Scan for the cell matching the given text and deliver its (X, Y) coordinate at center. 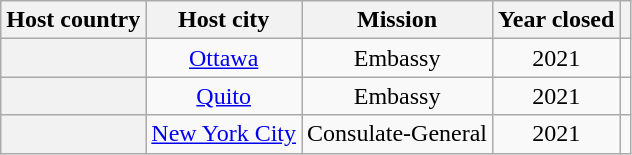
Ottawa (224, 58)
Mission (398, 20)
Consulate-General (398, 134)
Quito (224, 96)
Host city (224, 20)
New York City (224, 134)
Host country (74, 20)
Year closed (556, 20)
